Locate the cell with the specified text and output its (x, y) center coordinate. 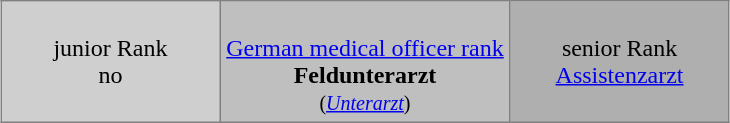
German medical officer rankFeldunterarzt(Unterarzt) (366, 62)
junior Rankno (110, 62)
senior RankAssistenzarzt (619, 62)
